Output the (X, Y) coordinate of the center of the cell containing the given text.  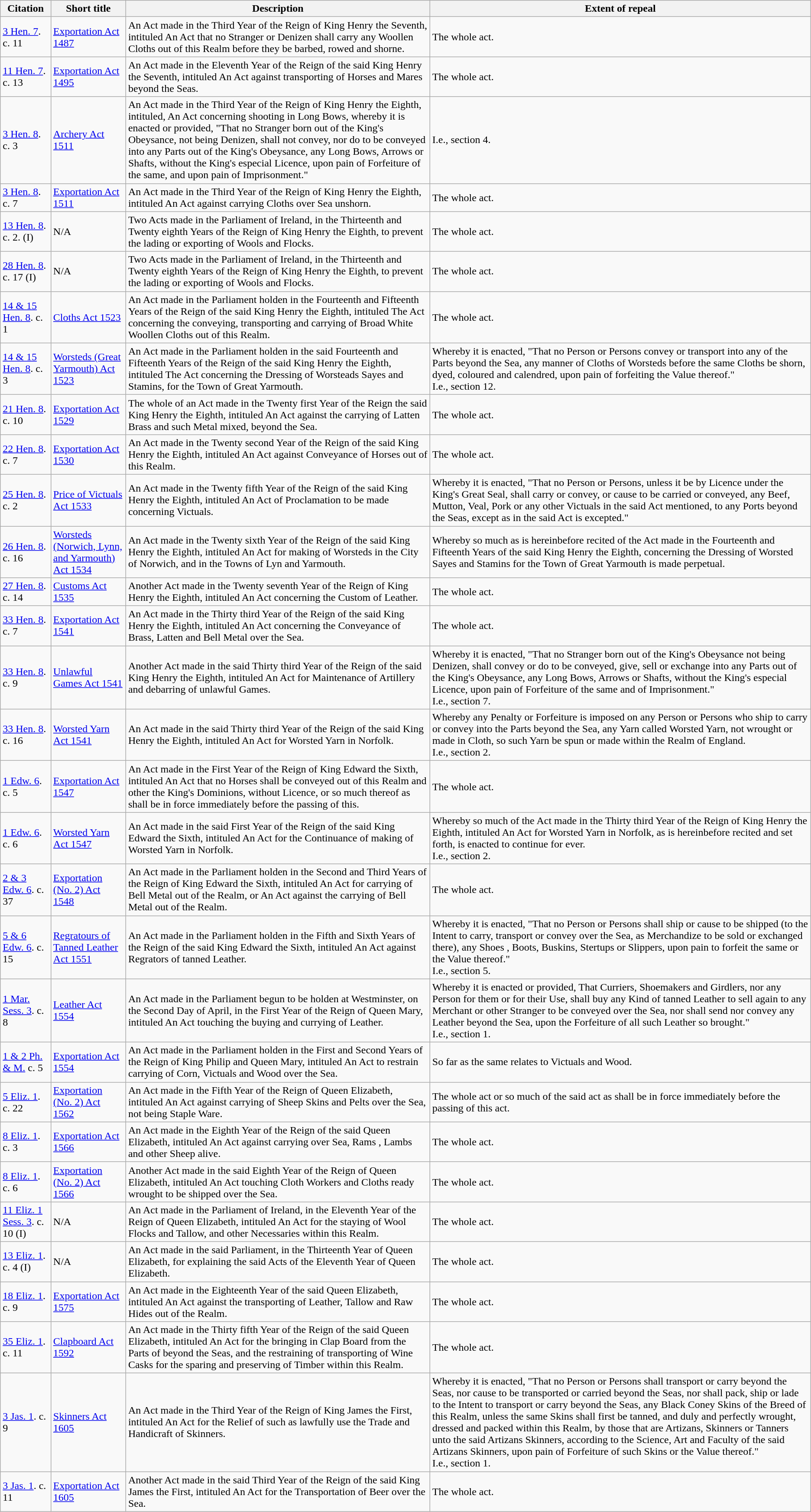
Customs Act 1535 (88, 592)
Exportation Act 1547 (88, 786)
Price of Victuals Act 1533 (88, 500)
18 Eliz. 1. c. 9 (26, 1301)
Extent of repeal (620, 9)
Another Act made in the Twenty seventh Year of the Reign of King Henry the Eighth, intituled An Act concerning the Custom of Leather. (278, 592)
Exportation Act 1605 (88, 1492)
Exportation (No. 2) Act 1548 (88, 890)
The whole act or so much of the said act as shall be in force immediately before the passing of this act. (620, 1102)
Exportation Act 1566 (88, 1142)
25 Hen. 8. c. 2 (26, 500)
5 & 6 Edw. 6. c. 15 (26, 947)
8 Eliz. 1. c. 3 (26, 1142)
Leather Act 1554 (88, 1010)
Exportation Act 1529 (88, 414)
3 Hen. 8. c. 7 (26, 198)
Worsteds (Great Yarmouth) Act 1523 (88, 368)
Exportation Act 1495 (88, 77)
Cloths Act 1523 (88, 317)
Exportation Act 1554 (88, 1062)
Description (278, 9)
Another Act made in the said Third Year of the Reign of the said King James the First, intituled An Act for the Transportation of Beer over the Sea. (278, 1492)
Exportation Act 1487 (88, 37)
Regratours of Tanned Leather Act 1551 (88, 947)
14 & 15 Hen. 8. c. 3 (26, 368)
8 Eliz. 1. c. 6 (26, 1182)
1 Mar. Sess. 3. c. 8 (26, 1010)
Exportation Act 1541 (88, 626)
21 Hen. 8. c. 10 (26, 414)
3 Jas. 1. c. 11 (26, 1492)
11 Hen. 7. c. 13 (26, 77)
27 Hen. 8. c. 14 (26, 592)
Exportation Act 1530 (88, 454)
22 Hen. 8. c. 7 (26, 454)
Skinners Act 1605 (88, 1423)
2 & 3 Edw. 6. c. 37 (26, 890)
Exportation Act 1575 (88, 1301)
33 Hen. 8. c. 7 (26, 626)
3 Hen. 8. c. 3 (26, 140)
Worsted Yarn Act 1547 (88, 838)
Exportation Act 1511 (88, 198)
33 Hen. 8. c. 16 (26, 735)
14 & 15 Hen. 8. c. 1 (26, 317)
13 Eliz. 1. c. 4 (I) (26, 1261)
11 Eliz. 1 Sess. 3. c. 10 (I) (26, 1222)
I.e., section 4. (620, 140)
Exportation (No. 2) Act 1562 (88, 1102)
An Act made in the said Parliament, in the Thirteenth Year of Queen Elizabeth, for explaining the said Acts of the Eleventh Year of Queen Elizabeth. (278, 1261)
Citation (26, 9)
An Act made in the Third Year of the Reign of King Henry the Eighth, intituled An Act against carrying Cloths over Sea unshorn. (278, 198)
13 Hen. 8. c. 2. (I) (26, 231)
3 Hen. 7. c. 11 (26, 37)
Archery Act 1511 (88, 140)
Unlawful Games Act 1541 (88, 678)
Short title (88, 9)
35 Eliz. 1. c. 11 (26, 1347)
33 Hen. 8. c. 9 (26, 678)
Worsteds (Norwich, Lynn, and Yarmouth) Act 1534 (88, 552)
Worsted Yarn Act 1541 (88, 735)
1 Edw. 6. c. 5 (26, 786)
1 Edw. 6. c. 6 (26, 838)
Exportation (No. 2) Act 1566 (88, 1182)
28 Hen. 8. c. 17 (I) (26, 271)
5 Eliz. 1. c. 22 (26, 1102)
An Act made in the said Thirty third Year of the Reign of the said King Henry the Eighth, intituled An Act for Worsted Yarn in Norfolk. (278, 735)
3 Jas. 1. c. 9 (26, 1423)
An Act made in the Twenty fifth Year of the Reign of the said King Henry the Eighth, intituled An Act of Proclamation to be made concerning Victuals. (278, 500)
1 & 2 Ph. & M. c. 5 (26, 1062)
So far as the same relates to Victuals and Wood. (620, 1062)
26 Hen. 8. c. 16 (26, 552)
Clapboard Act 1592 (88, 1347)
